Provide the [x, y] coordinate of the cell's center where the given text is located.  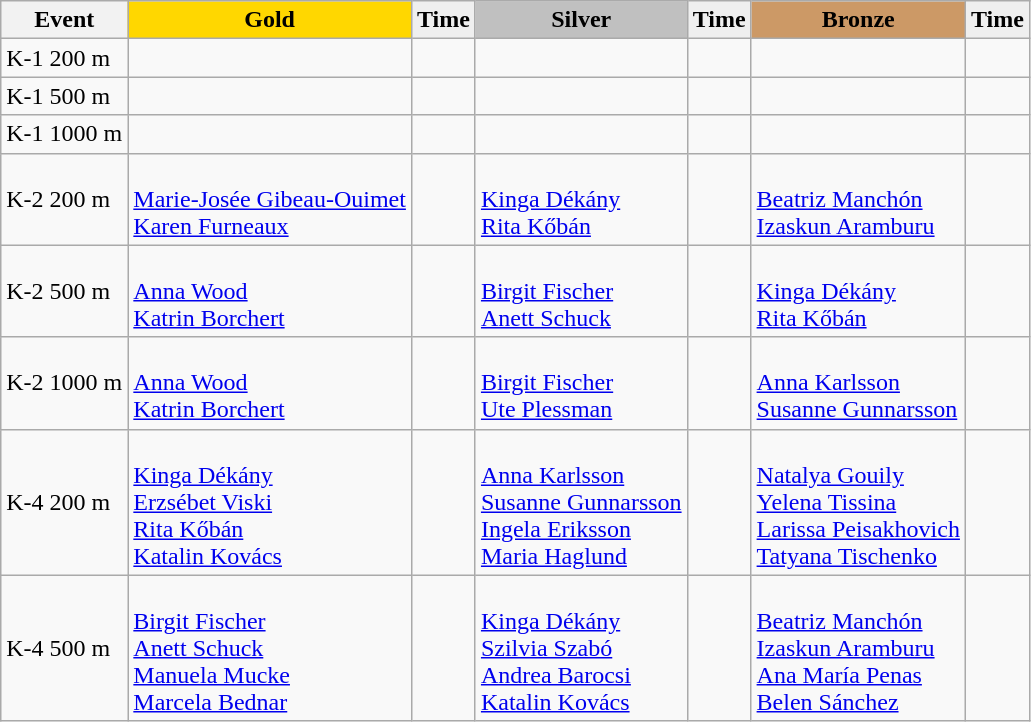
Bronze [858, 20]
Birgit FischerAnett Schuck [581, 291]
K-1 500 m [64, 96]
K-2 200 m [64, 199]
Kinga DékányErzsébet ViskiRita KőbánKatalin Kovács [270, 502]
Event [64, 20]
Silver [581, 20]
K-4 200 m [64, 502]
K-1 200 m [64, 58]
Birgit FischerUte Plessman [581, 383]
K-4 500 m [64, 648]
Marie-Josée Gibeau-OuimetKaren Furneaux [270, 199]
Beatriz ManchónIzaskun AramburuAna María PenasBelen Sánchez [858, 648]
Anna KarlssonSusanne GunnarssonIngela ErikssonMaria Haglund [581, 502]
Kinga DékánySzilvia SzabóAndrea BarocsiKatalin Kovács [581, 648]
Gold [270, 20]
Anna KarlssonSusanne Gunnarsson [858, 383]
K-2 1000 m [64, 383]
K-2 500 m [64, 291]
Natalya GouilyYelena TissinaLarissa PeisakhovichTatyana Tischenko [858, 502]
Beatriz ManchónIzaskun Aramburu [858, 199]
Birgit FischerAnett SchuckManuela MuckeMarcela Bednar [270, 648]
K-1 1000 m [64, 134]
